Detect which cell encompasses the target text, then output its [x, y] center coordinate. 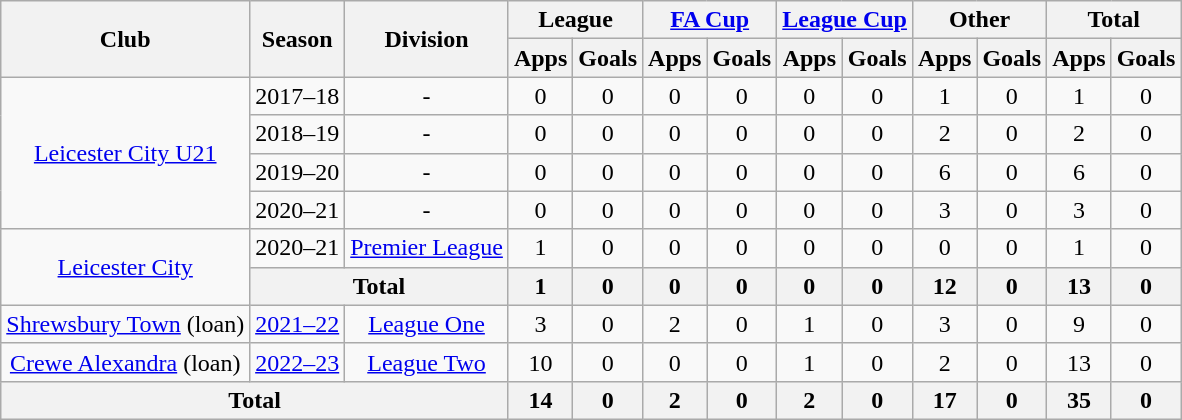
League Cup [845, 20]
Season [298, 39]
2018–19 [298, 134]
12 [944, 286]
Leicester City [126, 267]
10 [540, 362]
2021–22 [298, 324]
2019–20 [298, 172]
17 [944, 400]
League One [427, 324]
Division [427, 39]
14 [540, 400]
Club [126, 39]
35 [1079, 400]
Premier League [427, 248]
Leicester City U21 [126, 153]
League Two [427, 362]
9 [1079, 324]
Crewe Alexandra (loan) [126, 362]
2017–18 [298, 96]
Other [979, 20]
2022–23 [298, 362]
FA Cup [710, 20]
Shrewsbury Town (loan) [126, 324]
League [575, 20]
